Return (X, Y) of the center of cell containing provided text 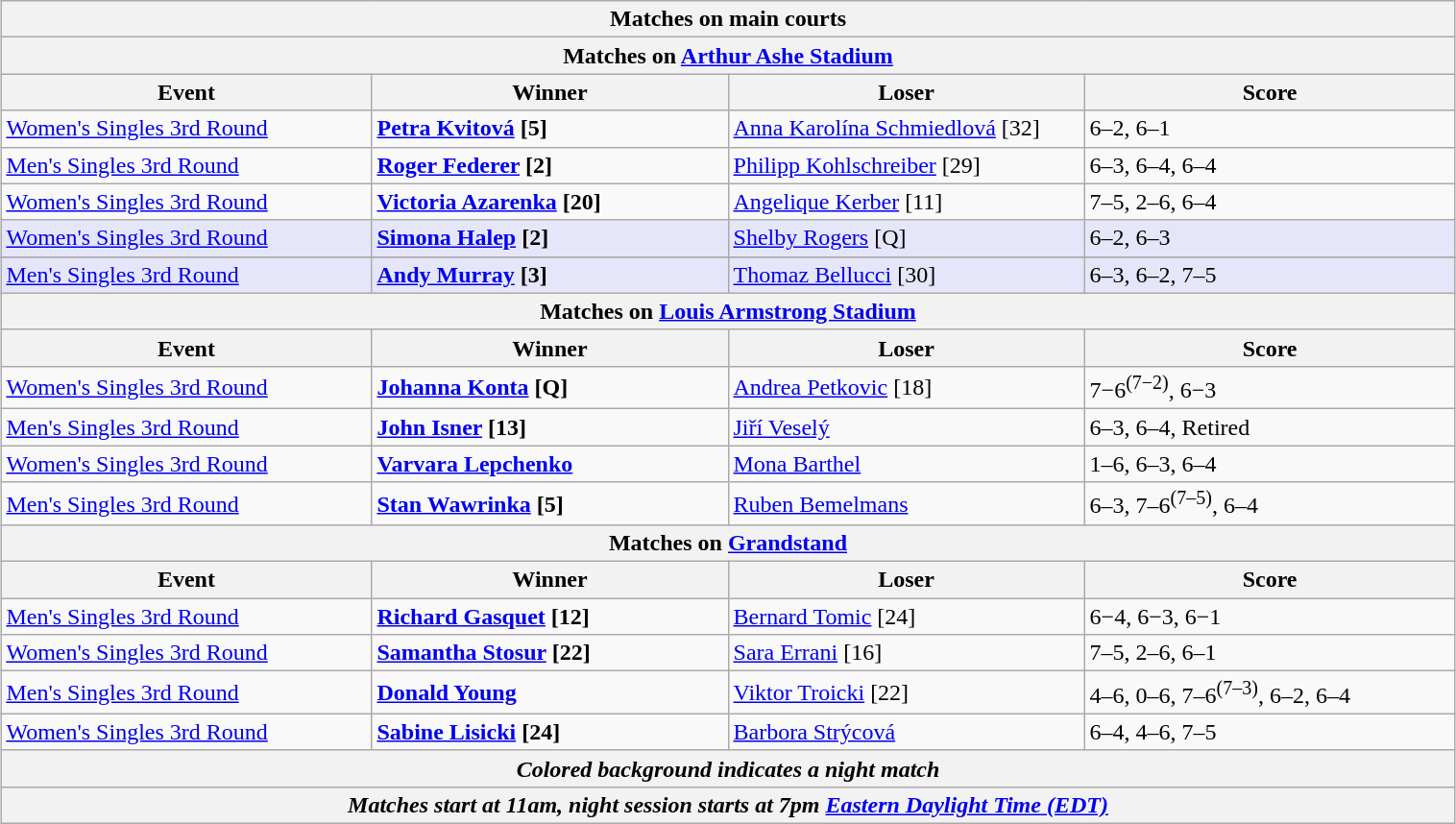
Richard Gasquet [12] (549, 617)
Stan Wawrinka [5] (549, 503)
Anna Karolína Schmiedlová [32] (907, 129)
Varvara Lepchenko (549, 464)
Viktor Troicki [22] (907, 693)
Ruben Bemelmans (907, 503)
Matches on main courts (728, 19)
Simona Halep [2] (549, 238)
Philipp Kohlschreiber [29] (907, 165)
Colored background indicates a night match (728, 768)
Matches on Grandstand (728, 544)
6–3, 6–4, 6–4 (1270, 165)
Samantha Stosur [22] (549, 653)
Matches on Louis Armstrong Stadium (728, 311)
Angelique Kerber [11] (907, 202)
6–4, 4–6, 7–5 (1270, 732)
Mona Barthel (907, 464)
6–3, 6–4, Retired (1270, 427)
6–3, 6–2, 7–5 (1270, 275)
Sabine Lisicki [24] (549, 732)
7−6(7−2), 6−3 (1270, 388)
Andy Murray [3] (549, 275)
John Isner [13] (549, 427)
Shelby Rogers [Q] (907, 238)
Bernard Tomic [24] (907, 617)
Barbora Strýcová (907, 732)
Andrea Petkovic [18] (907, 388)
Donald Young (549, 693)
Matches start at 11am, night session starts at 7pm Eastern Daylight Time (EDT) (728, 806)
4–6, 0–6, 7–6(7–3), 6–2, 6–4 (1270, 693)
Sara Errani [16] (907, 653)
Johanna Konta [Q] (549, 388)
Jiří Veselý (907, 427)
7–5, 2–6, 6–4 (1270, 202)
6–2, 6–3 (1270, 238)
6–2, 6–1 (1270, 129)
6–3, 7–6(7–5), 6–4 (1270, 503)
Roger Federer [2] (549, 165)
1–6, 6–3, 6–4 (1270, 464)
Petra Kvitová [5] (549, 129)
Thomaz Bellucci [30] (907, 275)
6−4, 6−3, 6−1 (1270, 617)
7–5, 2–6, 6–1 (1270, 653)
Matches on Arthur Ashe Stadium (728, 56)
Victoria Azarenka [20] (549, 202)
